Capture the cell that displays the provided text and extract its [x, y] central coordinate. 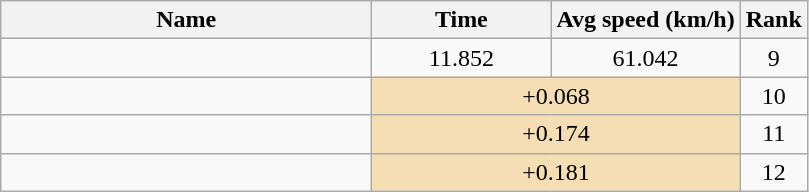
10 [774, 96]
61.042 [646, 58]
Rank [774, 20]
11.852 [462, 58]
12 [774, 172]
11 [774, 134]
Name [186, 20]
Avg speed (km/h) [646, 20]
+0.174 [556, 134]
+0.181 [556, 172]
Time [462, 20]
+0.068 [556, 96]
9 [774, 58]
